Return the (X, Y) coordinate for the center point of the cell that contains the specified text.  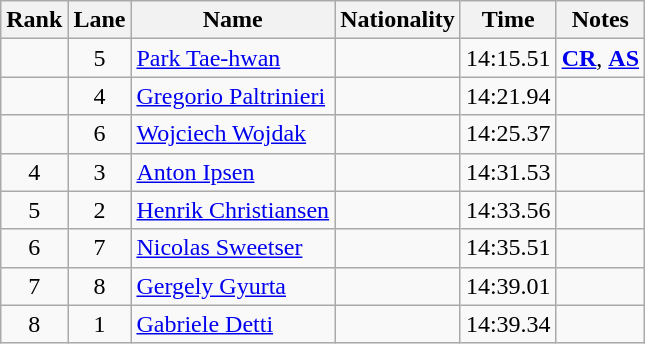
14:31.53 (508, 172)
14:33.56 (508, 210)
Notes (600, 20)
Rank (34, 20)
Time (508, 20)
2 (100, 210)
Henrik Christiansen (233, 210)
Nicolas Sweetser (233, 248)
14:25.37 (508, 134)
Gabriele Detti (233, 324)
14:39.01 (508, 286)
Gregorio Paltrinieri (233, 96)
Lane (100, 20)
14:15.51 (508, 58)
14:21.94 (508, 96)
14:39.34 (508, 324)
Park Tae-hwan (233, 58)
Gergely Gyurta (233, 286)
3 (100, 172)
Anton Ipsen (233, 172)
Wojciech Wojdak (233, 134)
Name (233, 20)
CR, AS (600, 58)
14:35.51 (508, 248)
1 (100, 324)
Nationality (398, 20)
